Scan for the cell matching the given text and deliver its (X, Y) coordinate at center. 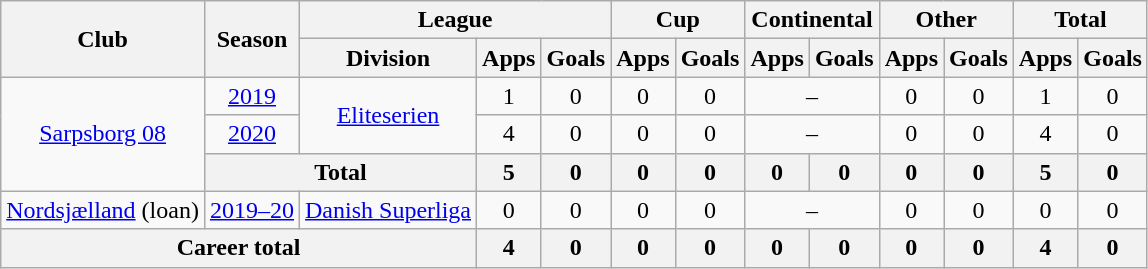
Club (103, 39)
2019 (252, 96)
Nordsjælland (loan) (103, 210)
Career total (239, 248)
League (456, 20)
Cup (678, 20)
Continental (812, 20)
2019–20 (252, 210)
Eliteserien (388, 115)
Division (388, 58)
Season (252, 39)
Other (946, 20)
2020 (252, 134)
Sarpsborg 08 (103, 134)
Danish Superliga (388, 210)
